Provide the (X, Y) coordinate of the cell's center where the given text is located.  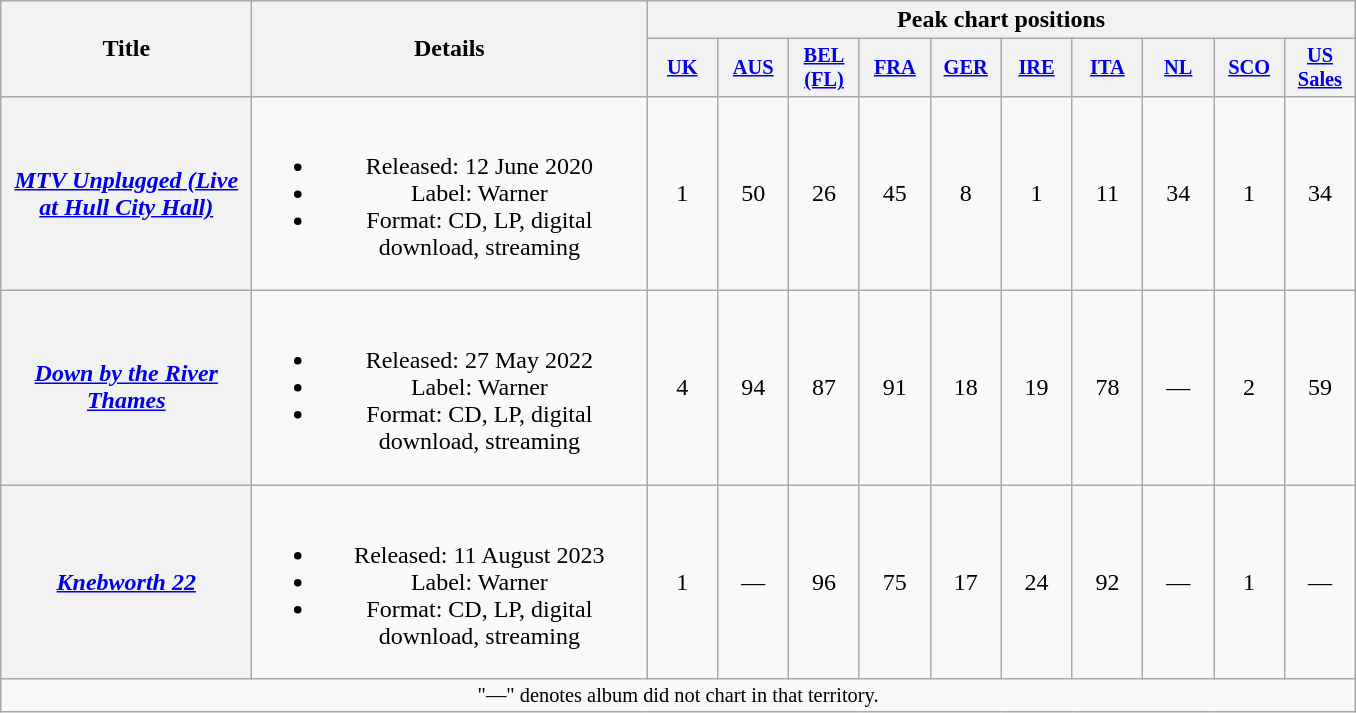
92 (1108, 582)
19 (1036, 388)
11 (1108, 193)
GER (966, 68)
87 (824, 388)
Knebworth 22 (126, 582)
UK (682, 68)
50 (754, 193)
AUS (754, 68)
17 (966, 582)
Released: 27 May 2022Label: WarnerFormat: CD, LP, digital download, streaming (450, 388)
SCO (1250, 68)
Released: 11 August 2023Label: WarnerFormat: CD, LP, digital download, streaming (450, 582)
"—" denotes album did not chart in that territory. (678, 696)
45 (894, 193)
IRE (1036, 68)
78 (1108, 388)
Peak chart positions (1002, 20)
18 (966, 388)
24 (1036, 582)
26 (824, 193)
8 (966, 193)
96 (824, 582)
59 (1320, 388)
94 (754, 388)
BEL(FL) (824, 68)
MTV Unplugged (Live at Hull City Hall) (126, 193)
75 (894, 582)
91 (894, 388)
2 (1250, 388)
Released: 12 June 2020Label: WarnerFormat: CD, LP, digital download, streaming (450, 193)
ITA (1108, 68)
4 (682, 388)
USSales (1320, 68)
Details (450, 49)
Down by the River Thames (126, 388)
NL (1178, 68)
Title (126, 49)
FRA (894, 68)
